Find where the given text appears and provide that cell's center as (X, Y) coordinate. 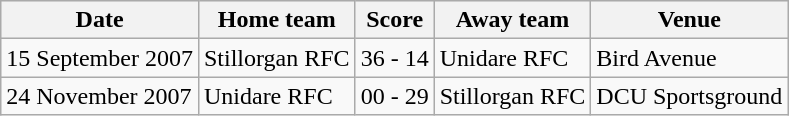
24 November 2007 (100, 96)
DCU Sportsground (690, 96)
36 - 14 (394, 58)
15 September 2007 (100, 58)
Away team (512, 20)
Venue (690, 20)
Score (394, 20)
Bird Avenue (690, 58)
Date (100, 20)
00 - 29 (394, 96)
Home team (276, 20)
